Determine the [x, y] coordinate at the center of the cell enclosing the given text.  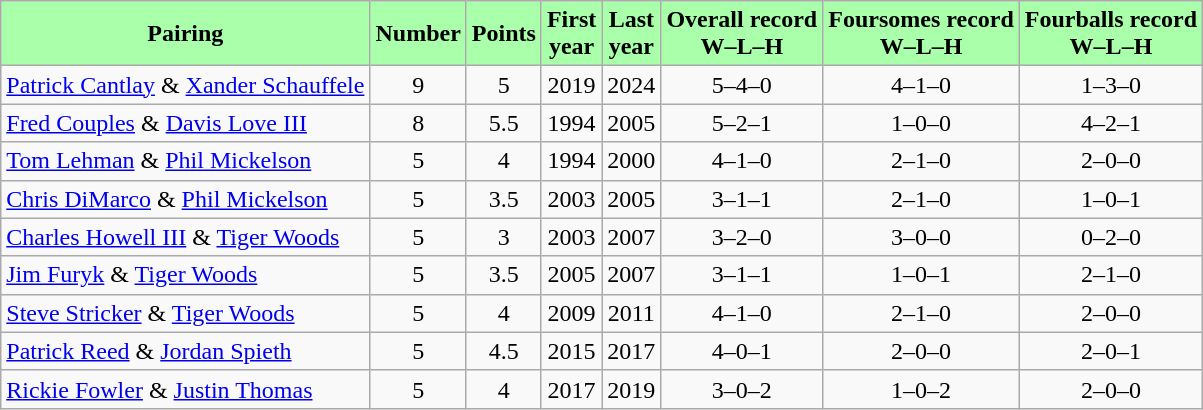
Pairing [186, 34]
0–2–0 [1110, 237]
2015 [571, 351]
1–0–2 [922, 389]
5–2–1 [742, 123]
Points [504, 34]
3–0–2 [742, 389]
4–2–1 [1110, 123]
Fourballs recordW–L–H [1110, 34]
4–0–1 [742, 351]
9 [418, 85]
4.5 [504, 351]
Charles Howell III & Tiger Woods [186, 237]
5–4–0 [742, 85]
2011 [632, 313]
8 [418, 123]
Number [418, 34]
Rickie Fowler & Justin Thomas [186, 389]
3 [504, 237]
2009 [571, 313]
Chris DiMarco & Phil Mickelson [186, 199]
Fred Couples & Davis Love III [186, 123]
3–2–0 [742, 237]
Lastyear [632, 34]
3–0–0 [922, 237]
2–0–1 [1110, 351]
1–0–0 [922, 123]
Steve Stricker & Tiger Woods [186, 313]
Foursomes recordW–L–H [922, 34]
Overall recordW–L–H [742, 34]
Firstyear [571, 34]
2000 [632, 161]
Patrick Cantlay & Xander Schauffele [186, 85]
1–3–0 [1110, 85]
Jim Furyk & Tiger Woods [186, 275]
2024 [632, 85]
Tom Lehman & Phil Mickelson [186, 161]
Patrick Reed & Jordan Spieth [186, 351]
5.5 [504, 123]
